Output the (X, Y) coordinate of the center of the cell containing the given text.  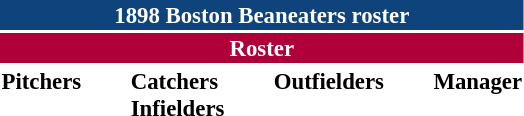
Roster (262, 48)
1898 Boston Beaneaters roster (262, 15)
